Extract the (X, Y) coordinate from the center of the cell holding the provided text.  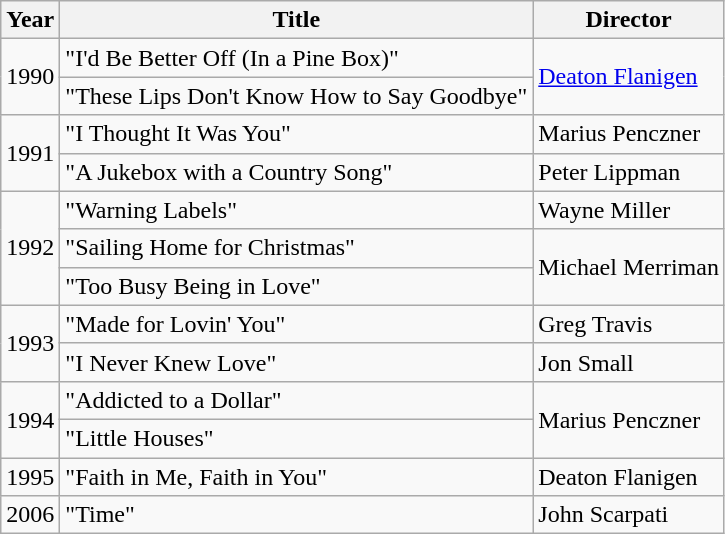
"Warning Labels" (296, 210)
"Too Busy Being in Love" (296, 286)
"Faith in Me, Faith in You" (296, 477)
John Scarpati (629, 515)
Michael Merriman (629, 267)
Jon Small (629, 362)
"I Thought It Was You" (296, 134)
Greg Travis (629, 324)
1995 (30, 477)
"These Lips Don't Know How to Say Goodbye" (296, 96)
"A Jukebox with a Country Song" (296, 172)
1994 (30, 419)
1990 (30, 77)
"Sailing Home for Christmas" (296, 248)
Year (30, 20)
"Time" (296, 515)
1992 (30, 248)
1991 (30, 153)
2006 (30, 515)
Title (296, 20)
"I Never Knew Love" (296, 362)
"Made for Lovin' You" (296, 324)
"I'd Be Better Off (In a Pine Box)" (296, 58)
Director (629, 20)
"Little Houses" (296, 438)
"Addicted to a Dollar" (296, 400)
1993 (30, 343)
Peter Lippman (629, 172)
Wayne Miller (629, 210)
